Find where the given text appears and provide that cell's center as [X, Y] coordinate. 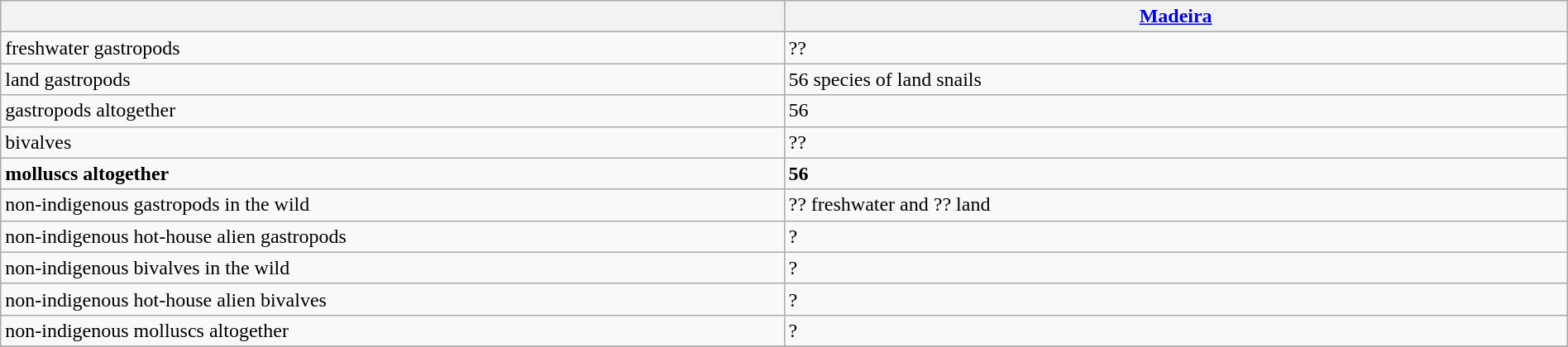
non-indigenous hot-house alien gastropods [392, 236]
land gastropods [392, 79]
56 species of land snails [1176, 79]
?? freshwater and ?? land [1176, 205]
non-indigenous molluscs altogether [392, 330]
non-indigenous hot-house alien bivalves [392, 299]
molluscs altogether [392, 173]
non-indigenous bivalves in the wild [392, 268]
Madeira [1176, 17]
bivalves [392, 142]
gastropods altogether [392, 111]
freshwater gastropods [392, 48]
non-indigenous gastropods in the wild [392, 205]
